Locate the cell with the specified text and output its (X, Y) center coordinate. 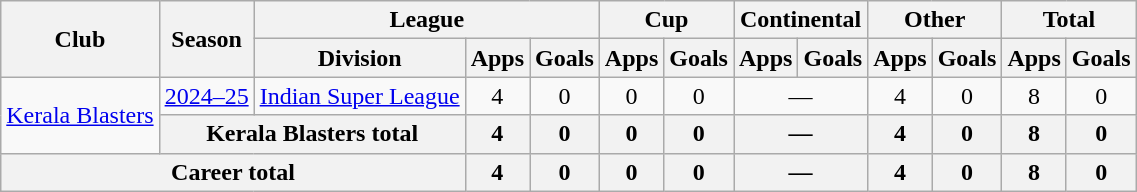
Other (935, 20)
Division (360, 58)
Career total (233, 172)
Indian Super League (360, 96)
2024–25 (206, 96)
Kerala Blasters total (312, 134)
Kerala Blasters (80, 115)
Season (206, 39)
Continental (801, 20)
Total (1069, 20)
League (426, 20)
Club (80, 39)
Cup (666, 20)
